Detect which cell encompasses the target text, then output its [x, y] center coordinate. 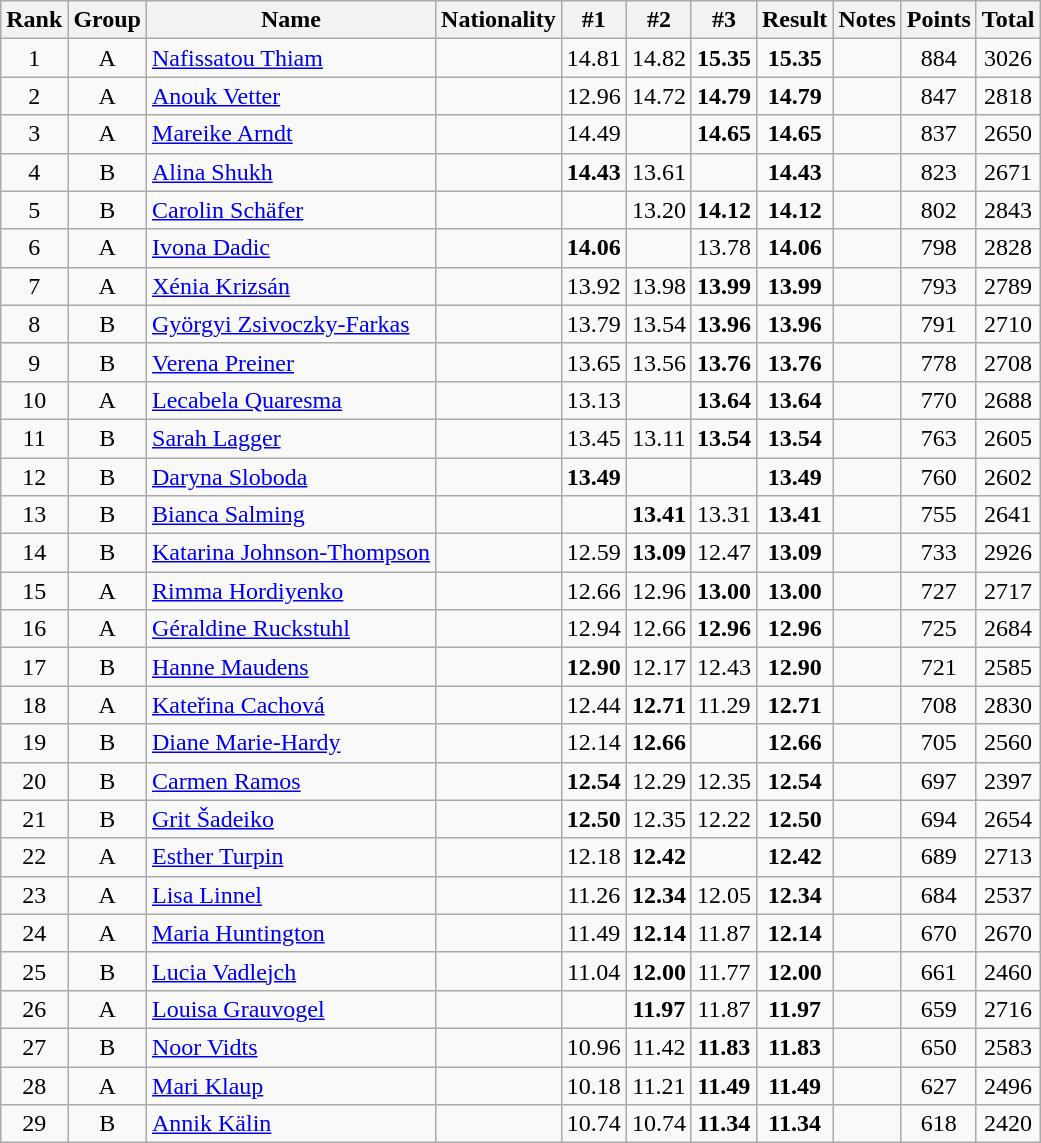
689 [938, 857]
Xénia Krizsán [292, 286]
727 [938, 591]
13.98 [658, 286]
11.21 [658, 1085]
12.47 [724, 553]
28 [34, 1085]
8 [34, 324]
14.49 [594, 134]
12.29 [658, 781]
13.79 [594, 324]
14 [34, 553]
2789 [1008, 286]
697 [938, 781]
2641 [1008, 515]
733 [938, 553]
Sarah Lagger [292, 438]
2654 [1008, 819]
Mari Klaup [292, 1085]
Géraldine Ruckstuhl [292, 629]
Notes [867, 20]
12.44 [594, 705]
2708 [1008, 362]
5 [34, 210]
2688 [1008, 400]
17 [34, 667]
802 [938, 210]
16 [34, 629]
Györgyi Zsivoczky-Farkas [292, 324]
627 [938, 1085]
Total [1008, 20]
10.96 [594, 1047]
21 [34, 819]
763 [938, 438]
20 [34, 781]
12.17 [658, 667]
837 [938, 134]
Daryna Sloboda [292, 477]
2 [34, 96]
2560 [1008, 743]
2830 [1008, 705]
Rimma Hordiyenko [292, 591]
13 [34, 515]
Noor Vidts [292, 1047]
2650 [1008, 134]
618 [938, 1124]
Annik Kälin [292, 1124]
2605 [1008, 438]
Bianca Salming [292, 515]
650 [938, 1047]
7 [34, 286]
2710 [1008, 324]
Nafissatou Thiam [292, 58]
2537 [1008, 895]
755 [938, 515]
#1 [594, 20]
Carolin Schäfer [292, 210]
6 [34, 248]
2460 [1008, 971]
Hanne Maudens [292, 667]
725 [938, 629]
Anouk Vetter [292, 96]
#3 [724, 20]
24 [34, 933]
Name [292, 20]
3026 [1008, 58]
793 [938, 286]
847 [938, 96]
Alina Shukh [292, 172]
798 [938, 248]
13.92 [594, 286]
#2 [658, 20]
2818 [1008, 96]
12.18 [594, 857]
Group [108, 20]
Grit Šadeiko [292, 819]
2717 [1008, 591]
18 [34, 705]
9 [34, 362]
760 [938, 477]
22 [34, 857]
Nationality [499, 20]
13.65 [594, 362]
2716 [1008, 1009]
2585 [1008, 667]
13.56 [658, 362]
13.61 [658, 172]
2496 [1008, 1085]
19 [34, 743]
15 [34, 591]
14.82 [658, 58]
13.45 [594, 438]
12.43 [724, 667]
25 [34, 971]
23 [34, 895]
Maria Huntington [292, 933]
Carmen Ramos [292, 781]
2602 [1008, 477]
884 [938, 58]
Result [794, 20]
2397 [1008, 781]
2420 [1008, 1124]
11 [34, 438]
823 [938, 172]
2671 [1008, 172]
26 [34, 1009]
791 [938, 324]
Kateřina Cachová [292, 705]
1 [34, 58]
2926 [1008, 553]
13.31 [724, 515]
708 [938, 705]
694 [938, 819]
705 [938, 743]
14.72 [658, 96]
29 [34, 1124]
770 [938, 400]
2583 [1008, 1047]
10.18 [594, 1085]
670 [938, 933]
2843 [1008, 210]
Katarina Johnson-Thompson [292, 553]
11.04 [594, 971]
Louisa Grauvogel [292, 1009]
Lecabela Quaresma [292, 400]
Ivona Dadic [292, 248]
721 [938, 667]
12.59 [594, 553]
Esther Turpin [292, 857]
4 [34, 172]
11.42 [658, 1047]
14.81 [594, 58]
Diane Marie-Hardy [292, 743]
11.29 [724, 705]
13.20 [658, 210]
12.22 [724, 819]
13.78 [724, 248]
684 [938, 895]
778 [938, 362]
12 [34, 477]
27 [34, 1047]
2670 [1008, 933]
10 [34, 400]
Points [938, 20]
Verena Preiner [292, 362]
13.13 [594, 400]
2684 [1008, 629]
13.11 [658, 438]
661 [938, 971]
2713 [1008, 857]
12.05 [724, 895]
12.94 [594, 629]
3 [34, 134]
Mareike Arndt [292, 134]
2828 [1008, 248]
Lisa Linnel [292, 895]
11.77 [724, 971]
Rank [34, 20]
11.26 [594, 895]
659 [938, 1009]
Lucia Vadlejch [292, 971]
